Find where the given text appears and provide that cell's center as [x, y] coordinate. 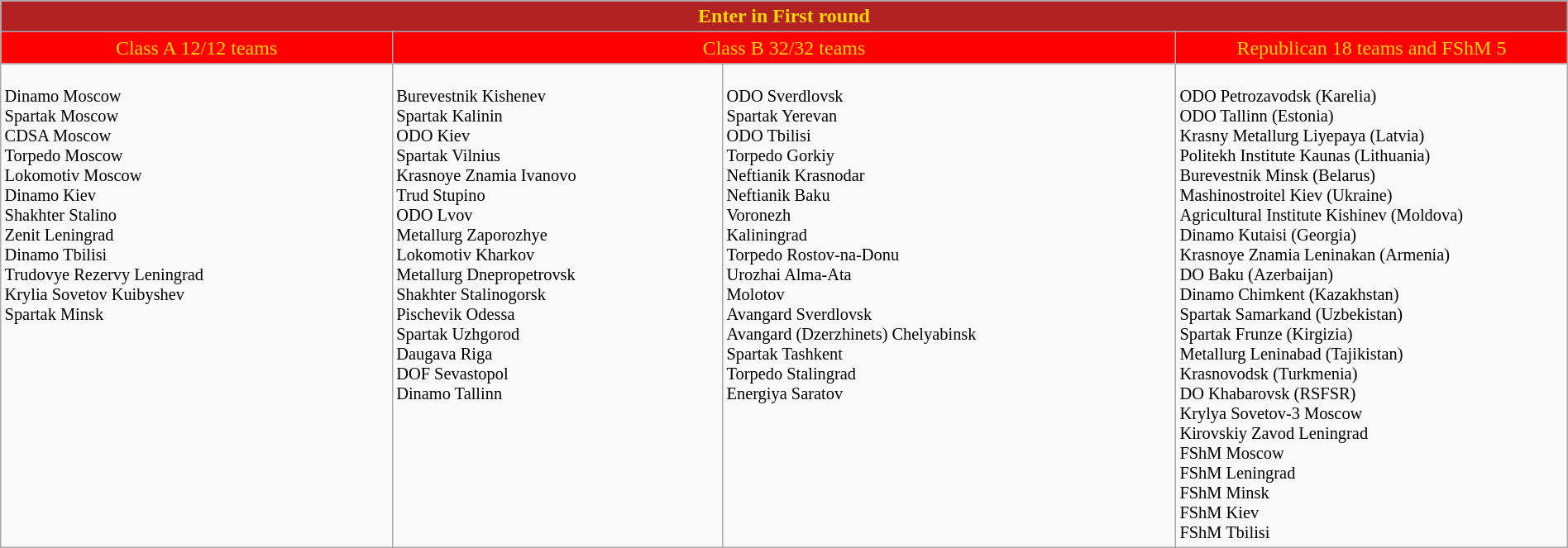
Class B 32/32 teams [784, 48]
Class A 12/12 teams [197, 48]
Republican 18 teams and FShM 5 [1372, 48]
Enter in First round [784, 17]
